Provide the (X, Y) coordinate of the cell's center where the given text is located.  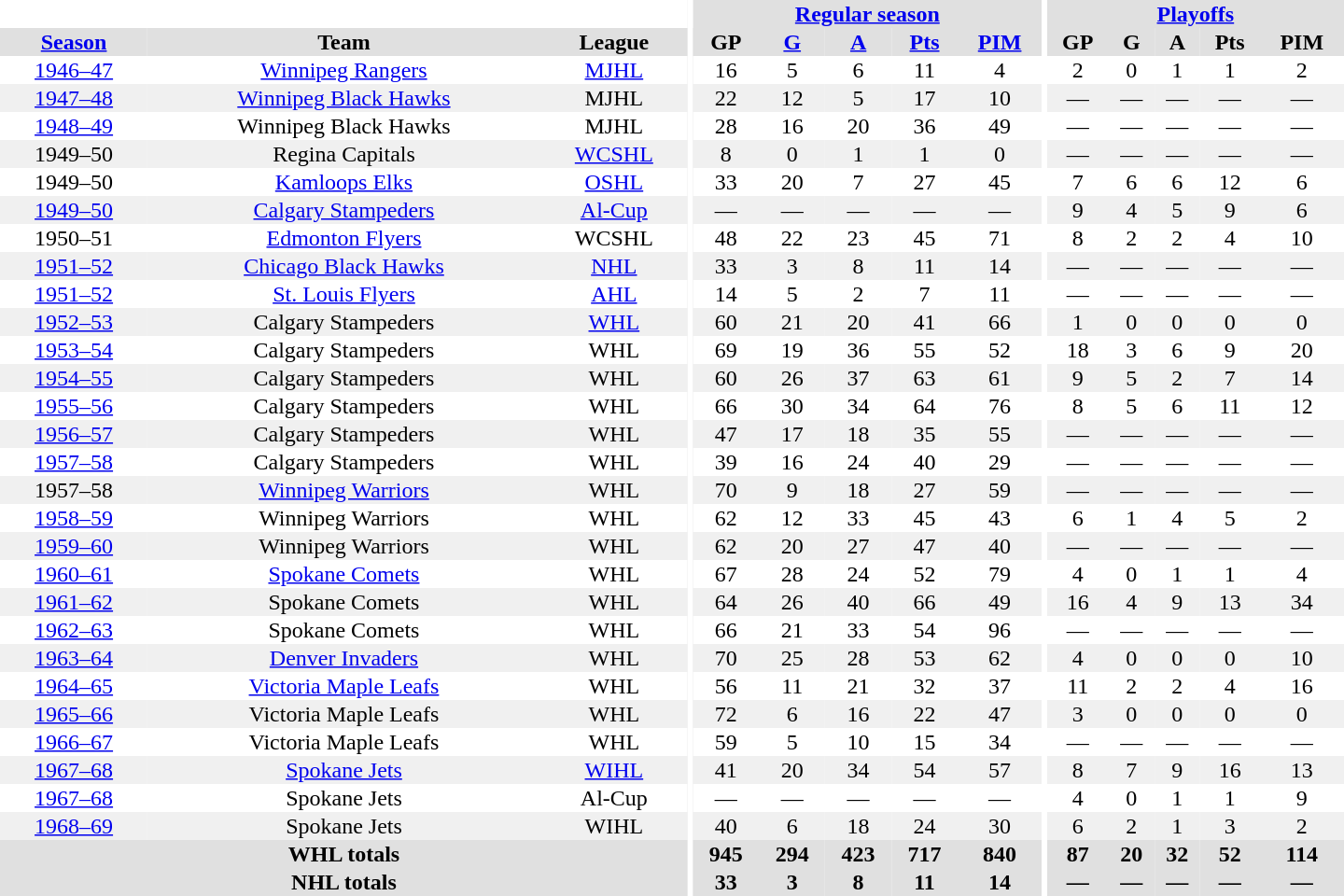
48 (726, 238)
1952–53 (74, 322)
1960–61 (74, 574)
71 (1000, 238)
Denver Invaders (343, 658)
St. Louis Flyers (343, 294)
1961–62 (74, 602)
72 (726, 714)
56 (726, 686)
1958–59 (74, 518)
1953–54 (74, 350)
1954–55 (74, 378)
1947–48 (74, 98)
Season (74, 42)
1968–69 (74, 826)
53 (924, 658)
96 (1000, 630)
15 (924, 742)
63 (924, 378)
Playoffs (1196, 14)
1950–51 (74, 238)
Regina Capitals (343, 154)
1946–47 (74, 70)
87 (1078, 854)
39 (726, 462)
WHL totals (343, 854)
57 (1000, 770)
Edmonton Flyers (343, 238)
19 (791, 350)
1966–67 (74, 742)
NHL totals (343, 882)
League (614, 42)
294 (791, 854)
1963–64 (74, 658)
1965–66 (74, 714)
717 (924, 854)
35 (924, 434)
1956–57 (74, 434)
61 (1000, 378)
Winnipeg Rangers (343, 70)
840 (1000, 854)
NHL (614, 266)
Kamloops Elks (343, 182)
Regular season (867, 14)
23 (859, 238)
114 (1302, 854)
1962–63 (74, 630)
25 (791, 658)
945 (726, 854)
1959–60 (74, 546)
1948–49 (74, 126)
79 (1000, 574)
1964–65 (74, 686)
423 (859, 854)
76 (1000, 406)
43 (1000, 518)
Chicago Black Hawks (343, 266)
1955–56 (74, 406)
69 (726, 350)
67 (726, 574)
OSHL (614, 182)
AHL (614, 294)
29 (1000, 462)
Team (343, 42)
